Search for the cell housing the specified text and yield its (X, Y) center coordinate. 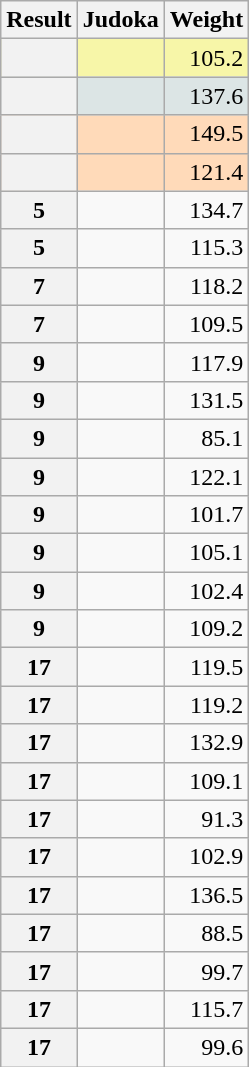
102.9 (206, 857)
105.1 (206, 553)
132.9 (206, 743)
119.2 (206, 705)
85.1 (206, 438)
122.1 (206, 477)
119.5 (206, 667)
115.3 (206, 248)
88.5 (206, 933)
99.7 (206, 971)
118.2 (206, 286)
117.9 (206, 362)
149.5 (206, 134)
91.3 (206, 819)
109.5 (206, 324)
Weight (206, 20)
109.1 (206, 781)
136.5 (206, 895)
121.4 (206, 172)
Result (39, 20)
109.2 (206, 629)
137.6 (206, 96)
105.2 (206, 58)
102.4 (206, 591)
99.6 (206, 1047)
Judoka (120, 20)
115.7 (206, 1009)
131.5 (206, 400)
101.7 (206, 515)
134.7 (206, 210)
